Locate the cell with the specified text and output its [X, Y] center coordinate. 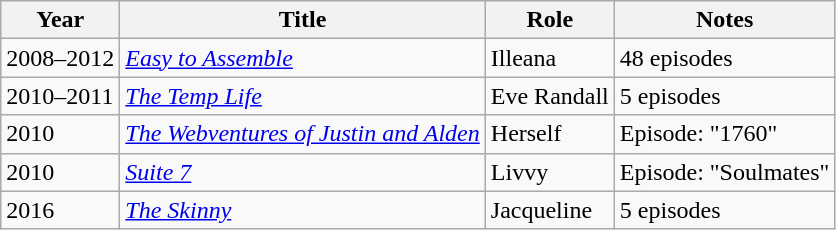
Suite 7 [302, 172]
2010–2011 [60, 96]
Jacqueline [550, 210]
Episode: "1760" [724, 134]
48 episodes [724, 58]
Easy to Assemble [302, 58]
Episode: "Soulmates" [724, 172]
The Skinny [302, 210]
Role [550, 20]
Livvy [550, 172]
Eve Randall [550, 96]
2016 [60, 210]
The Webventures of Justin and Alden [302, 134]
The Temp Life [302, 96]
Illeana [550, 58]
Notes [724, 20]
Year [60, 20]
Title [302, 20]
Herself [550, 134]
2008–2012 [60, 58]
